Capture the cell that displays the provided text and extract its (x, y) central coordinate. 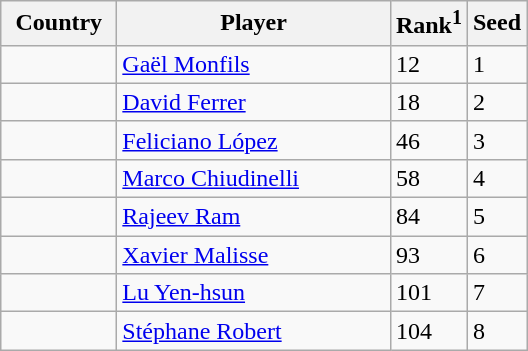
Player (254, 24)
Stéphane Robert (254, 331)
2 (496, 102)
3 (496, 140)
101 (428, 293)
Rajeev Ram (254, 217)
58 (428, 178)
18 (428, 102)
Feliciano López (254, 140)
4 (496, 178)
5 (496, 217)
Rank1 (428, 24)
Lu Yen-hsun (254, 293)
84 (428, 217)
Gaël Monfils (254, 64)
Marco Chiudinelli (254, 178)
Seed (496, 24)
Xavier Malisse (254, 255)
1 (496, 64)
46 (428, 140)
Country (59, 24)
David Ferrer (254, 102)
6 (496, 255)
104 (428, 331)
8 (496, 331)
7 (496, 293)
93 (428, 255)
12 (428, 64)
